Return (X, Y) of the center of cell containing provided text 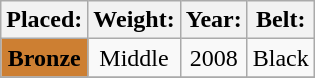
Year: (214, 20)
Middle (134, 58)
2008 (214, 58)
Belt: (280, 20)
Black (280, 58)
Bronze (44, 58)
Weight: (134, 20)
Placed: (44, 20)
